Capture the cell that displays the provided text and extract its (X, Y) central coordinate. 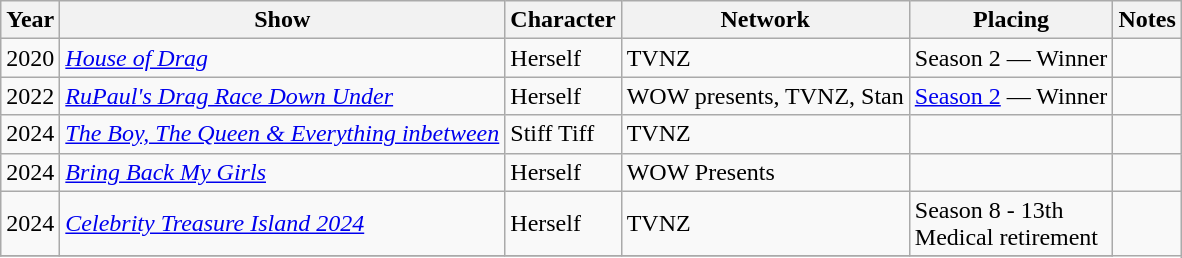
The Boy, The Queen & Everything inbetween (282, 134)
Bring Back My Girls (282, 172)
2022 (30, 96)
WOW presents, TVNZ, Stan (765, 96)
RuPaul's Drag Race Down Under (282, 96)
Notes (1147, 20)
Placing (1011, 20)
Season 8 - 13thMedical retirement (1011, 224)
Show (282, 20)
Stiff Tiff (563, 134)
WOW Presents (765, 172)
Year (30, 20)
2020 (30, 58)
Celebrity Treasure Island 2024 (282, 224)
House of Drag (282, 58)
Network (765, 20)
Character (563, 20)
